Return the (X, Y) coordinate for the center point of the cell that contains the specified text.  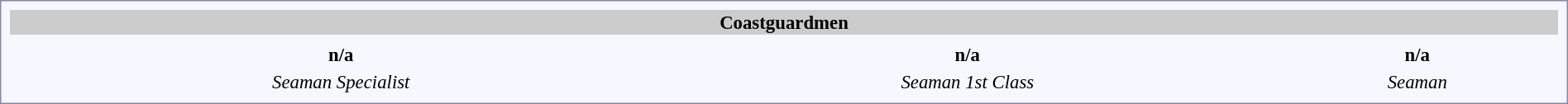
Seaman 1st Class (968, 82)
Seaman (1417, 82)
Seaman Specialist (341, 82)
Coastguardmen (784, 22)
